Return [X, Y] of the center of cell containing provided text 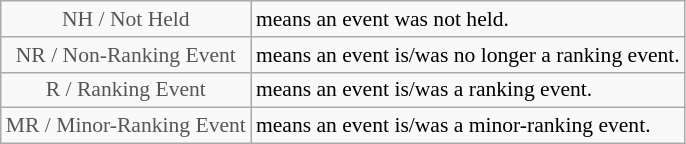
means an event is/was a minor-ranking event. [468, 126]
means an event was not held. [468, 19]
means an event is/was no longer a ranking event. [468, 55]
R / Ranking Event [126, 90]
NR / Non-Ranking Event [126, 55]
MR / Minor-Ranking Event [126, 126]
means an event is/was a ranking event. [468, 90]
NH / Not Held [126, 19]
